Extract the [X, Y] coordinate from the center of the cell holding the provided text.  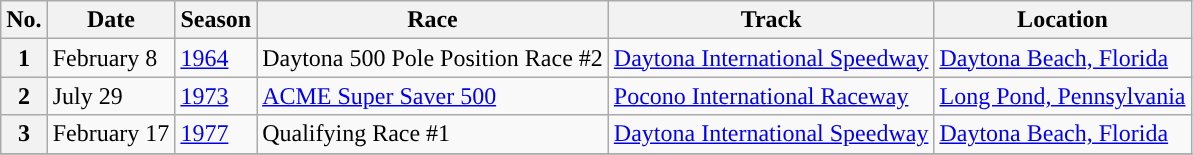
Daytona 500 Pole Position Race #2 [433, 58]
2 [24, 96]
Date [111, 20]
Race [433, 20]
February 17 [111, 134]
Qualifying Race #1 [433, 134]
Pocono International Raceway [771, 96]
Location [1062, 20]
July 29 [111, 96]
1964 [216, 58]
3 [24, 134]
1977 [216, 134]
Track [771, 20]
ACME Super Saver 500 [433, 96]
1 [24, 58]
Long Pond, Pennsylvania [1062, 96]
February 8 [111, 58]
No. [24, 20]
Season [216, 20]
1973 [216, 96]
